Return [X, Y] of the center of cell containing provided text 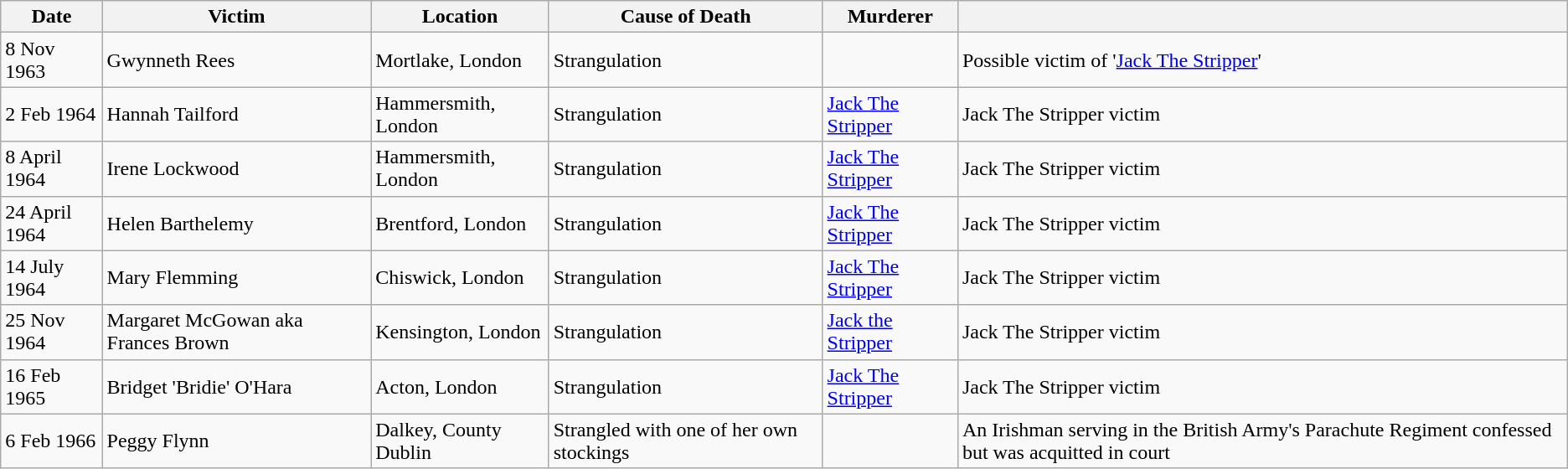
Bridget 'Bridie' O'Hara [236, 387]
Irene Lockwood [236, 169]
Location [461, 17]
An Irishman serving in the British Army's Parachute Regiment confessed but was acquitted in court [1262, 441]
16 Feb 1965 [52, 387]
Hannah Tailford [236, 114]
Victim [236, 17]
Jack the Stripper [890, 332]
Margaret McGowan aka Frances Brown [236, 332]
Acton, London [461, 387]
6 Feb 1966 [52, 441]
25 Nov 1964 [52, 332]
Date [52, 17]
Strangled with one of her own stockings [685, 441]
Chiswick, London [461, 278]
Mortlake, London [461, 60]
Mary Flemming [236, 278]
Cause of Death [685, 17]
14 July 1964 [52, 278]
Peggy Flynn [236, 441]
8 Nov 1963 [52, 60]
Murderer [890, 17]
8 April 1964 [52, 169]
Kensington, London [461, 332]
Dalkey, County Dublin [461, 441]
24 April 1964 [52, 223]
2 Feb 1964 [52, 114]
Helen Barthelemy [236, 223]
Possible victim of 'Jack The Stripper' [1262, 60]
Brentford, London [461, 223]
Gwynneth Rees [236, 60]
